Find where the given text appears and provide that cell's center as (x, y) coordinate. 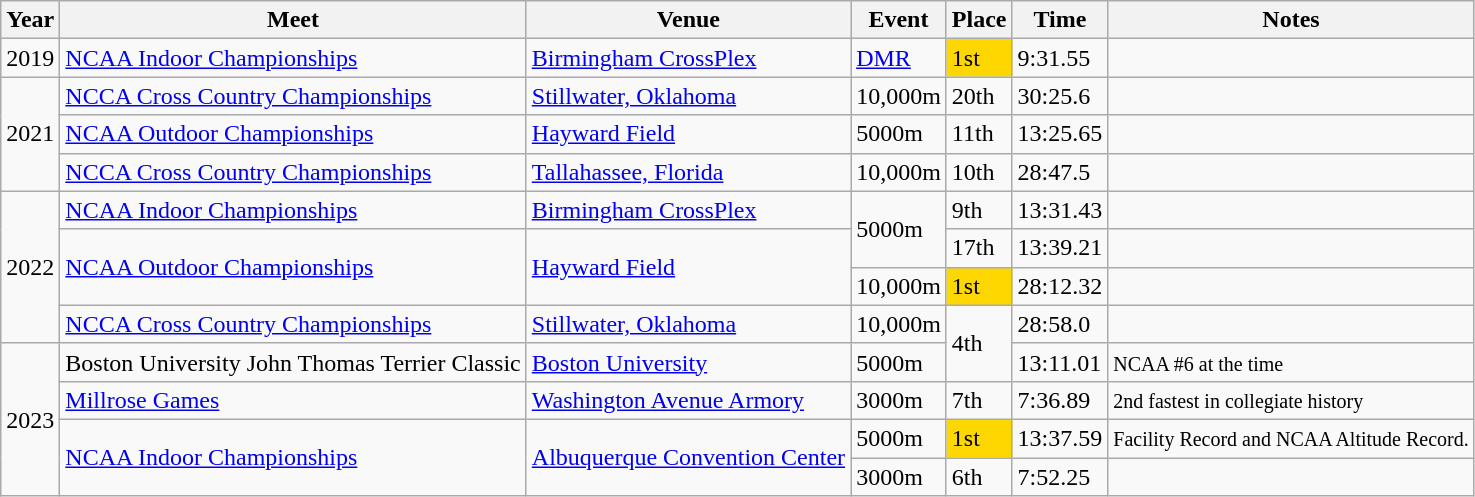
2019 (30, 58)
4th (979, 343)
2nd fastest in collegiate history (1291, 400)
11th (979, 134)
2023 (30, 419)
DMR (899, 58)
6th (979, 477)
9:31.55 (1060, 58)
13:25.65 (1060, 134)
Millrose Games (293, 400)
NCAA #6 at the time (1291, 362)
Year (30, 20)
28:47.5 (1060, 172)
Event (899, 20)
17th (979, 248)
13:31.43 (1060, 210)
Meet (293, 20)
9th (979, 210)
7th (979, 400)
Tallahassee, Florida (688, 172)
13:37.59 (1060, 438)
13:11.01 (1060, 362)
2022 (30, 267)
7:52.25 (1060, 477)
10th (979, 172)
28:58.0 (1060, 324)
Boston University John Thomas Terrier Classic (293, 362)
30:25.6 (1060, 96)
20th (979, 96)
28:12.32 (1060, 286)
Notes (1291, 20)
7:36.89 (1060, 400)
Boston University (688, 362)
Place (979, 20)
Time (1060, 20)
13:39.21 (1060, 248)
Washington Avenue Armory (688, 400)
Venue (688, 20)
Facility Record and NCAA Altitude Record. (1291, 438)
2021 (30, 134)
Albuquerque Convention Center (688, 457)
